For the text-containing cell, return its midpoint in [x, y] coordinate format. 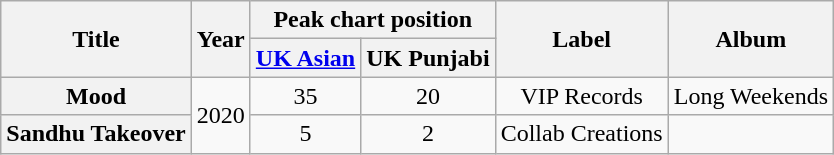
Title [96, 39]
UK Asian [305, 58]
35 [305, 96]
Label [582, 39]
2020 [220, 115]
VIP Records [582, 96]
Collab Creations [582, 134]
2 [428, 134]
Long Weekends [750, 96]
UK Punjabi [428, 58]
Album [750, 39]
5 [305, 134]
Sandhu Takeover [96, 134]
Mood [96, 96]
20 [428, 96]
Peak chart position [372, 20]
Year [220, 39]
